From the cell containing the given text, extract its center point as [x, y] coordinate. 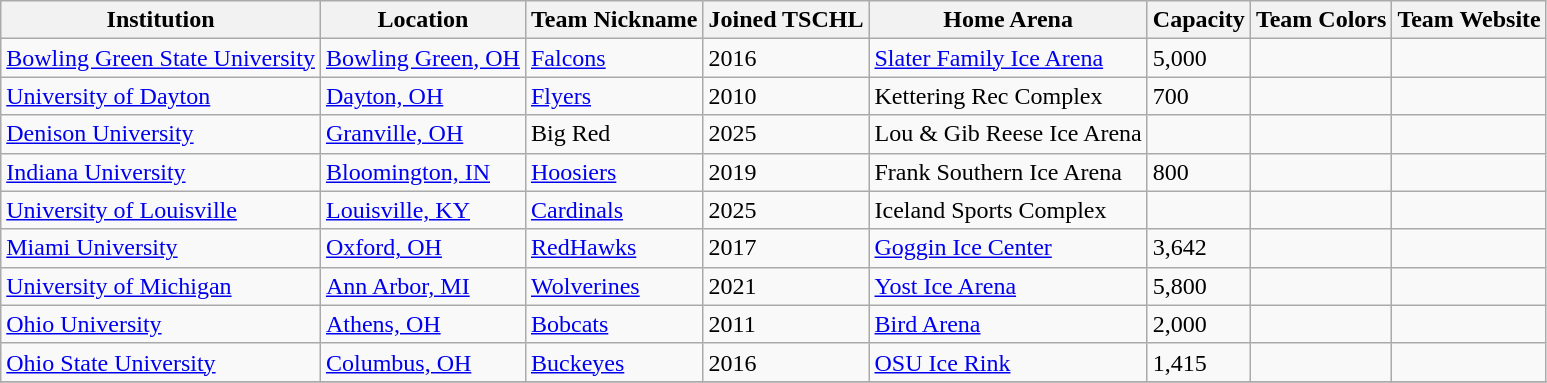
2010 [786, 96]
2017 [786, 248]
Bloomington, IN [422, 172]
University of Louisville [161, 210]
Oxford, OH [422, 248]
Capacity [1198, 20]
2019 [786, 172]
Denison University [161, 134]
Flyers [614, 96]
Buckeyes [614, 362]
2,000 [1198, 324]
Institution [161, 20]
Goggin Ice Center [1008, 248]
Cardinals [614, 210]
Dayton, OH [422, 96]
Wolverines [614, 286]
Miami University [161, 248]
Louisville, KY [422, 210]
Frank Southern Ice Arena [1008, 172]
Athens, OH [422, 324]
Hoosiers [614, 172]
Bird Arena [1008, 324]
5,800 [1198, 286]
Joined TSCHL [786, 20]
OSU Ice Rink [1008, 362]
Ohio State University [161, 362]
700 [1198, 96]
Location [422, 20]
Falcons [614, 58]
1,415 [1198, 362]
Bobcats [614, 324]
University of Michigan [161, 286]
Bowling Green, OH [422, 58]
2021 [786, 286]
Columbus, OH [422, 362]
Ohio University [161, 324]
Big Red [614, 134]
Indiana University [161, 172]
Team Nickname [614, 20]
Lou & Gib Reese Ice Arena [1008, 134]
Home Arena [1008, 20]
Bowling Green State University [161, 58]
3,642 [1198, 248]
RedHawks [614, 248]
Team Website [1469, 20]
University of Dayton [161, 96]
Team Colors [1321, 20]
2011 [786, 324]
Iceland Sports Complex [1008, 210]
5,000 [1198, 58]
Kettering Rec Complex [1008, 96]
Yost Ice Arena [1008, 286]
Ann Arbor, MI [422, 286]
Granville, OH [422, 134]
Slater Family Ice Arena [1008, 58]
800 [1198, 172]
